Output the (X, Y) coordinate of the center of the cell containing the given text.  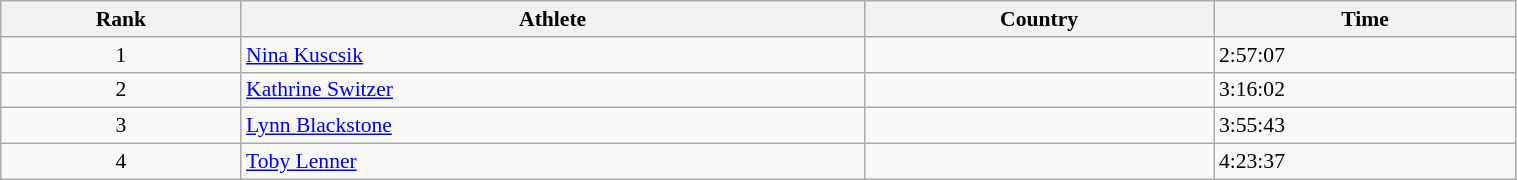
Country (1039, 19)
4 (121, 162)
4:23:37 (1365, 162)
Lynn Blackstone (552, 126)
3:55:43 (1365, 126)
1 (121, 55)
Nina Kuscsik (552, 55)
Time (1365, 19)
3 (121, 126)
2 (121, 90)
2:57:07 (1365, 55)
3:16:02 (1365, 90)
Toby Lenner (552, 162)
Athlete (552, 19)
Rank (121, 19)
Kathrine Switzer (552, 90)
